Extract the [x, y] coordinate from the center of the cell holding the provided text.  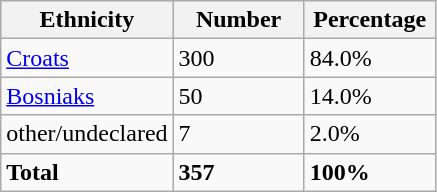
84.0% [370, 58]
other/undeclared [87, 134]
Number [238, 20]
Ethnicity [87, 20]
7 [238, 134]
Croats [87, 58]
357 [238, 172]
Bosniaks [87, 96]
100% [370, 172]
300 [238, 58]
14.0% [370, 96]
2.0% [370, 134]
50 [238, 96]
Total [87, 172]
Percentage [370, 20]
